Scan for the cell matching the given text and deliver its [X, Y] coordinate at center. 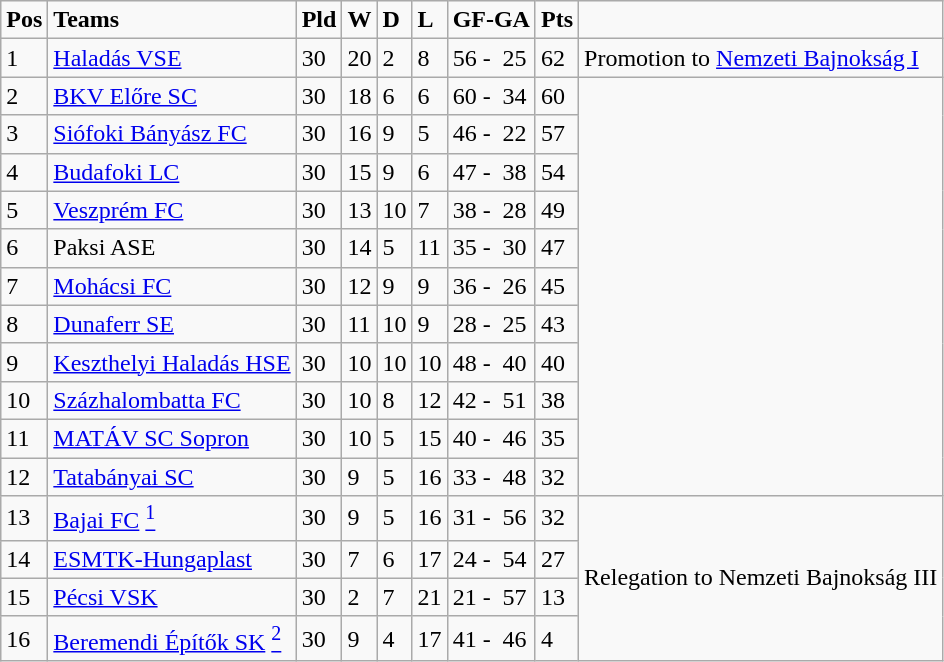
24 - 54 [491, 559]
20 [360, 58]
35 [556, 438]
47 [556, 248]
47 - 38 [491, 172]
Veszprém FC [172, 210]
Pld [319, 20]
60 - 34 [491, 96]
Beremendi Építők SK 2 [172, 638]
31 - 56 [491, 518]
40 - 46 [491, 438]
GF-GA [491, 20]
3 [24, 134]
Teams [172, 20]
Pécsi VSK [172, 597]
L [430, 20]
BKV Előre SC [172, 96]
1 [24, 58]
38 - 28 [491, 210]
45 [556, 286]
48 - 40 [491, 362]
54 [556, 172]
Relegation to Nemzeti Bajnokság III [761, 578]
ESMTK-Hungaplast [172, 559]
40 [556, 362]
27 [556, 559]
Promotion to Nemzeti Bajnokság I [761, 58]
Pts [556, 20]
Százhalombatta FC [172, 400]
Budafoki LC [172, 172]
38 [556, 400]
36 - 26 [491, 286]
35 - 30 [491, 248]
Bajai FC 1 [172, 518]
49 [556, 210]
42 - 51 [491, 400]
Dunaferr SE [172, 324]
41 - 46 [491, 638]
Mohácsi FC [172, 286]
33 - 48 [491, 477]
Keszthelyi Haladás HSE [172, 362]
28 - 25 [491, 324]
62 [556, 58]
57 [556, 134]
21 [430, 597]
60 [556, 96]
Siófoki Bányász FC [172, 134]
46 - 22 [491, 134]
43 [556, 324]
Pos [24, 20]
Paksi ASE [172, 248]
Haladás VSE [172, 58]
MATÁV SC Sopron [172, 438]
56 - 25 [491, 58]
18 [360, 96]
21 - 57 [491, 597]
Tatabányai SC [172, 477]
D [394, 20]
W [360, 20]
